Detect which cell encompasses the target text, then output its [x, y] center coordinate. 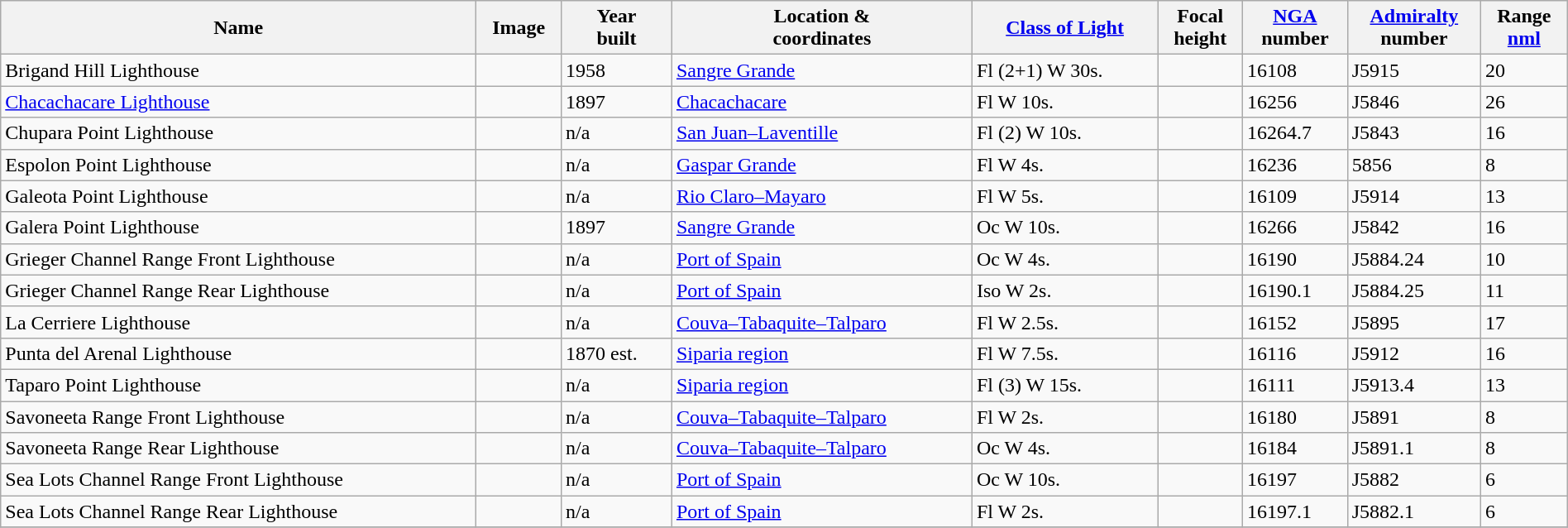
Fl (2) W 10s. [1064, 133]
J5895 [1414, 322]
Class of Light [1064, 28]
J5842 [1414, 228]
16152 [1295, 322]
Admiraltynumber [1414, 28]
J5884.25 [1414, 290]
Fl W 7.5s. [1064, 353]
16197.1 [1295, 511]
5856 [1414, 165]
J5882.1 [1414, 511]
Galeota Point Lighthouse [238, 196]
17 [1523, 322]
J5891 [1414, 416]
Chacachacare [822, 102]
Yearbuilt [617, 28]
Fl W 4s. [1064, 165]
10 [1523, 259]
16116 [1295, 353]
16236 [1295, 165]
J5914 [1414, 196]
16184 [1295, 449]
Rio Claro–Mayaro [822, 196]
Brigand Hill Lighthouse [238, 70]
Sea Lots Channel Range Rear Lighthouse [238, 511]
26 [1523, 102]
Savoneeta Range Front Lighthouse [238, 416]
Iso W 2s. [1064, 290]
Savoneeta Range Rear Lighthouse [238, 449]
Focalheight [1201, 28]
16256 [1295, 102]
Fl W 2.5s. [1064, 322]
16266 [1295, 228]
16190 [1295, 259]
J5915 [1414, 70]
Galera Point Lighthouse [238, 228]
Chacachacare Lighthouse [238, 102]
Fl (2+1) W 30s. [1064, 70]
Punta del Arenal Lighthouse [238, 353]
J5891.1 [1414, 449]
16108 [1295, 70]
1870 est. [617, 353]
J5882 [1414, 480]
16180 [1295, 416]
NGAnumber [1295, 28]
16111 [1295, 385]
Taparo Point Lighthouse [238, 385]
Image [519, 28]
Fl (3) W 15s. [1064, 385]
Rangenml [1523, 28]
Grieger Channel Range Rear Lighthouse [238, 290]
J5846 [1414, 102]
20 [1523, 70]
1958 [617, 70]
16109 [1295, 196]
Fl W 5s. [1064, 196]
J5913.4 [1414, 385]
Grieger Channel Range Front Lighthouse [238, 259]
16190.1 [1295, 290]
16264.7 [1295, 133]
Espolon Point Lighthouse [238, 165]
Location & coordinates [822, 28]
Fl W 10s. [1064, 102]
Sea Lots Channel Range Front Lighthouse [238, 480]
J5884.24 [1414, 259]
La Cerriere Lighthouse [238, 322]
16197 [1295, 480]
Chupara Point Lighthouse [238, 133]
Name [238, 28]
11 [1523, 290]
San Juan–Laventille [822, 133]
J5843 [1414, 133]
Gaspar Grande [822, 165]
J5912 [1414, 353]
